Return [x, y] of the center of cell containing provided text 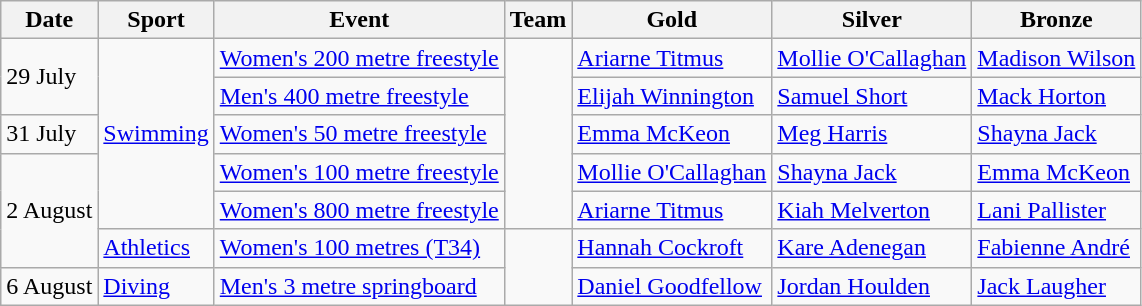
Kare Adenegan [872, 248]
6 August [50, 286]
Jordan Houlden [872, 286]
Team [538, 20]
Women's 200 metre freestyle [359, 58]
Madison Wilson [1056, 58]
Meg Harris [872, 134]
Date [50, 20]
Event [359, 20]
Men's 3 metre springboard [359, 286]
Men's 400 metre freestyle [359, 96]
Elijah Winnington [672, 96]
Bronze [1056, 20]
Women's 50 metre freestyle [359, 134]
Women's 800 metre freestyle [359, 210]
2 August [50, 210]
Silver [872, 20]
Swimming [156, 134]
Hannah Cockroft [672, 248]
Jack Laugher [1056, 286]
Samuel Short [872, 96]
Women's 100 metre freestyle [359, 172]
Daniel Goodfellow [672, 286]
Gold [672, 20]
Diving [156, 286]
Kiah Melverton [872, 210]
Women's 100 metres (T34) [359, 248]
Sport [156, 20]
31 July [50, 134]
Mack Horton [1056, 96]
Athletics [156, 248]
29 July [50, 77]
Lani Pallister [1056, 210]
Fabienne André [1056, 248]
